Locate the cell with the specified text and output its [x, y] center coordinate. 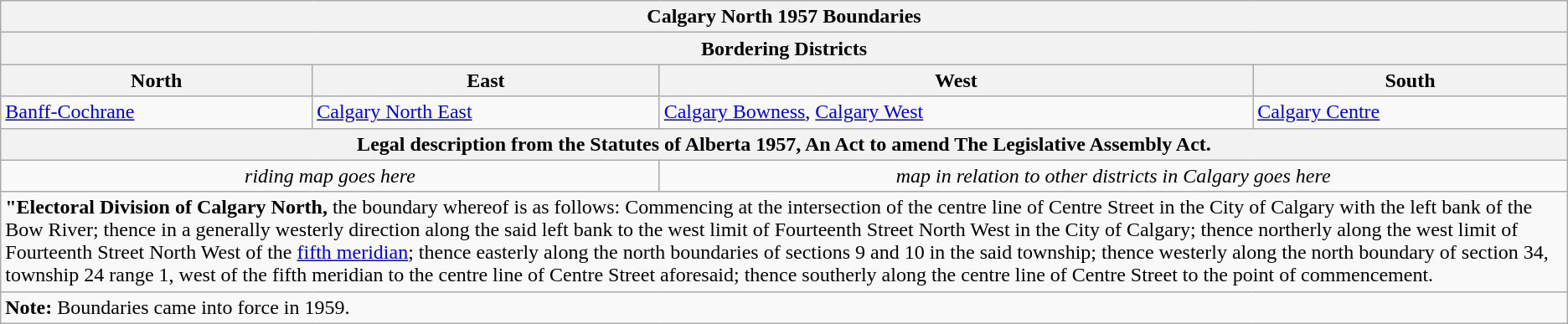
Calgary Bowness, Calgary West [957, 112]
riding map goes here [330, 176]
Legal description from the Statutes of Alberta 1957, An Act to amend The Legislative Assembly Act. [784, 144]
Bordering Districts [784, 49]
Banff-Cochrane [157, 112]
Calgary North 1957 Boundaries [784, 17]
South [1411, 80]
North [157, 80]
Calgary North East [486, 112]
Note: Boundaries came into force in 1959. [784, 307]
Calgary Centre [1411, 112]
map in relation to other districts in Calgary goes here [1113, 176]
East [486, 80]
West [957, 80]
